Determine the (x, y) coordinate at the center of the cell enclosing the given text.  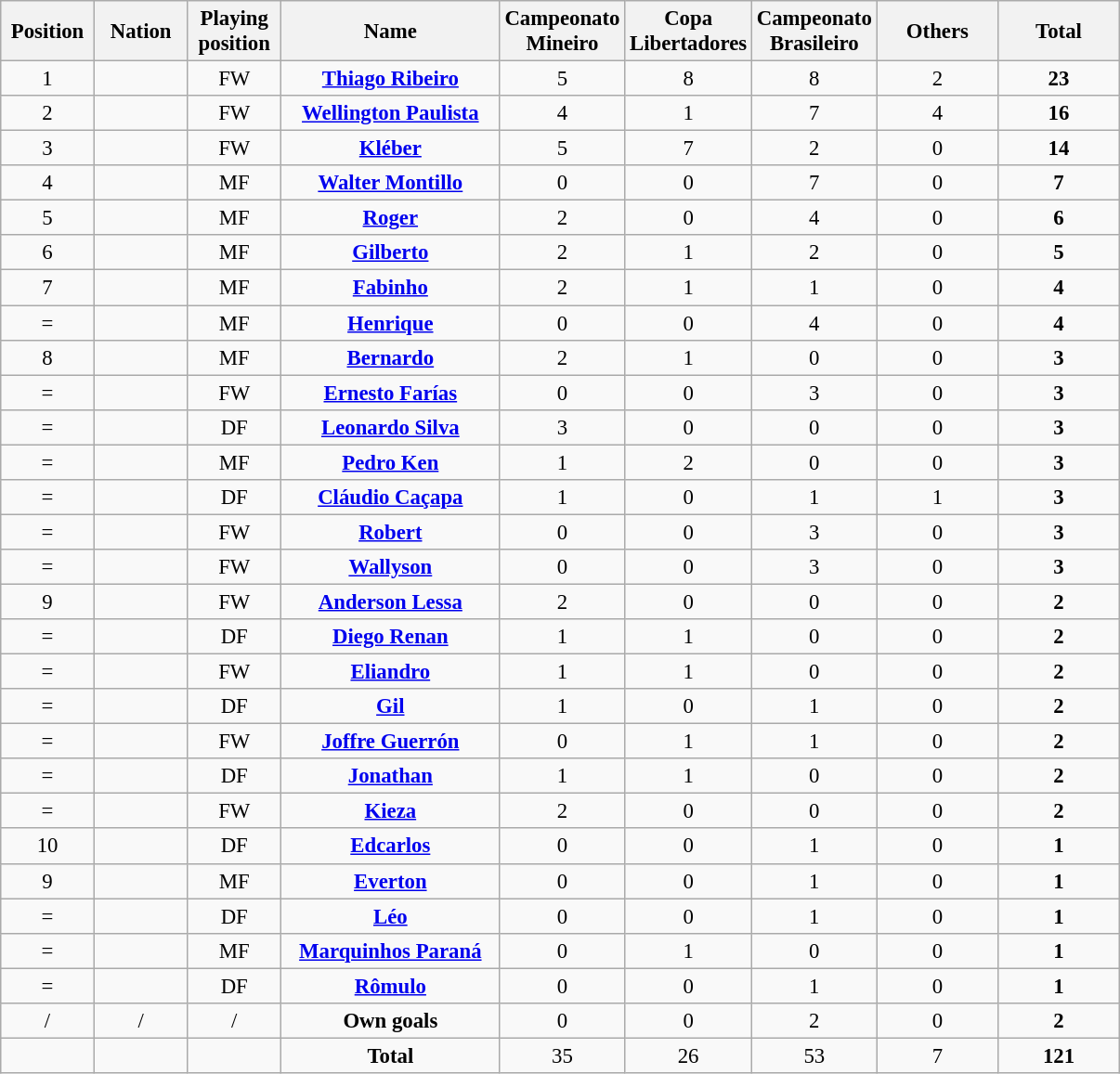
Walter Montillo (391, 183)
Ernesto Farías (391, 393)
Jonathan (391, 776)
35 (563, 1055)
Others (938, 32)
23 (1059, 79)
Henrique (391, 323)
10 (48, 847)
Kléber (391, 149)
Robert (391, 532)
121 (1059, 1055)
Marquinhos Paraná (391, 951)
Léo (391, 916)
Anderson Lessa (391, 602)
Campeonato Brasileiro (814, 32)
Wellington Paulista (391, 113)
Wallyson (391, 567)
Everton (391, 881)
Name (391, 32)
16 (1059, 113)
Nation (141, 32)
Leonardo Silva (391, 427)
Diego Renan (391, 637)
Edcarlos (391, 847)
14 (1059, 149)
Playing position (234, 32)
Roger (391, 218)
53 (814, 1055)
Joffre Guerrón (391, 742)
26 (689, 1055)
Fabinho (391, 288)
Gilberto (391, 253)
Own goals (391, 1021)
Campeonato Mineiro (563, 32)
Position (48, 32)
Bernardo (391, 357)
Cláudio Caçapa (391, 498)
Gil (391, 706)
Pedro Ken (391, 462)
Thiago Ribeiro (391, 79)
Eliandro (391, 672)
Kieza (391, 811)
Rômulo (391, 986)
Copa Libertadores (689, 32)
